Locate the cell with the specified text and output its (x, y) center coordinate. 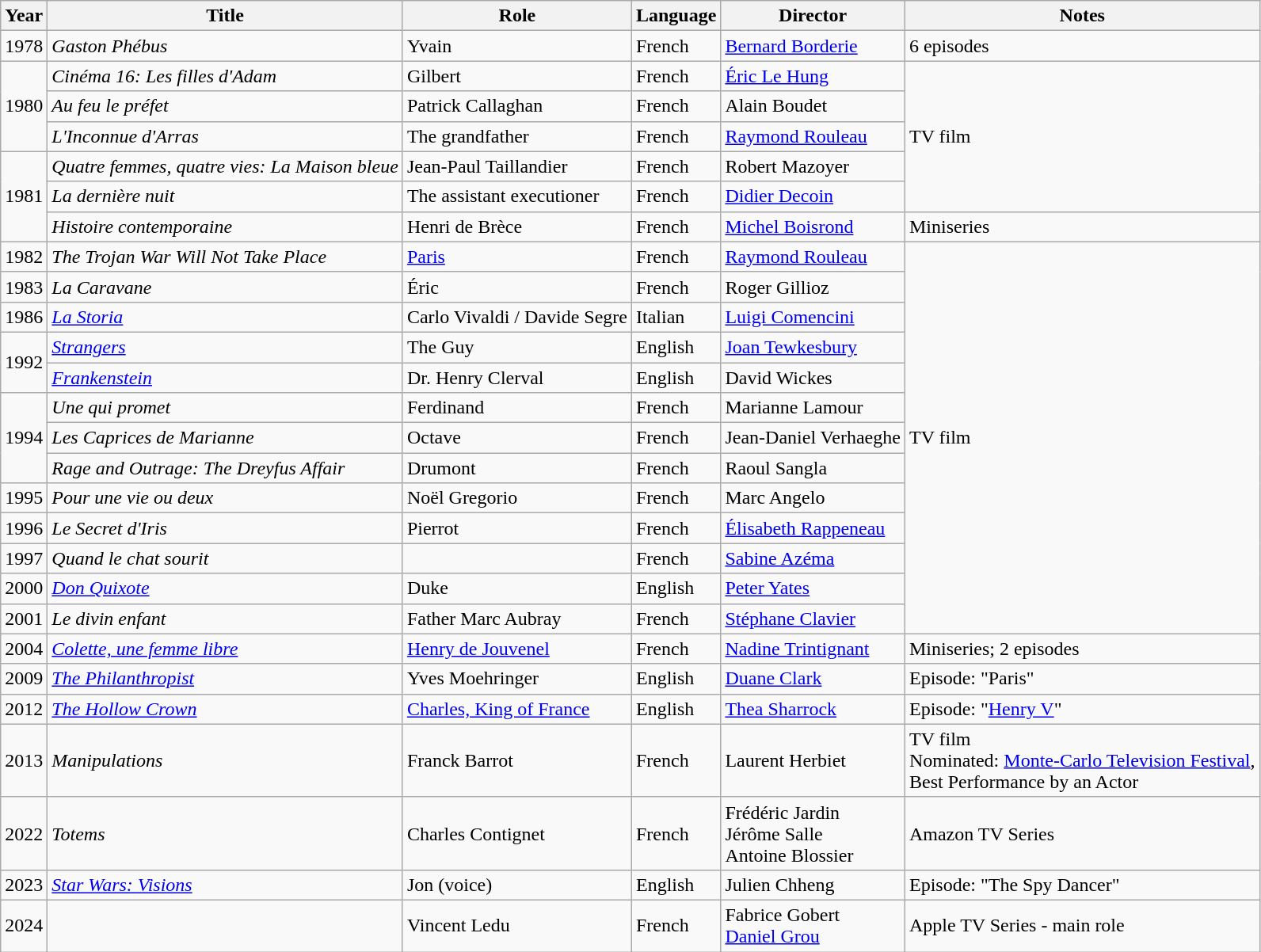
Duke (516, 588)
La dernière nuit (225, 196)
Year (24, 16)
Fabrice Gobert Daniel Grou (813, 925)
Duane Clark (813, 679)
Raoul Sangla (813, 468)
Title (225, 16)
Jean-Daniel Verhaeghe (813, 438)
1994 (24, 438)
1997 (24, 558)
Éric Le Hung (813, 76)
2013 (24, 760)
1986 (24, 317)
Roger Gillioz (813, 287)
Italian (676, 317)
Notes (1082, 16)
Marianne Lamour (813, 408)
Gaston Phébus (225, 46)
Totems (225, 833)
Role (516, 16)
Henry de Jouvenel (516, 649)
The grandfather (516, 136)
2012 (24, 709)
2024 (24, 925)
Noël Gregorio (516, 498)
Didier Decoin (813, 196)
Yvain (516, 46)
Ferdinand (516, 408)
Cinéma 16: Les filles d'Adam (225, 76)
1980 (24, 106)
Miniseries (1082, 227)
Quand le chat sourit (225, 558)
David Wickes (813, 378)
Drumont (516, 468)
1983 (24, 287)
Episode: "Paris" (1082, 679)
Éric (516, 287)
Patrick Callaghan (516, 106)
Episode: "Henry V" (1082, 709)
Pierrot (516, 528)
Rage and Outrage: The Dreyfus Affair (225, 468)
Octave (516, 438)
La Caravane (225, 287)
Don Quixote (225, 588)
1992 (24, 362)
Episode: "The Spy Dancer" (1082, 885)
Le divin enfant (225, 619)
Alain Boudet (813, 106)
Gilbert (516, 76)
Dr. Henry Clerval (516, 378)
1978 (24, 46)
Une qui promet (225, 408)
Robert Mazoyer (813, 166)
Michel Boisrond (813, 227)
Luigi Comencini (813, 317)
Quatre femmes, quatre vies: La Maison bleue (225, 166)
1981 (24, 196)
Strangers (225, 347)
Charles, King of France (516, 709)
2000 (24, 588)
Henri de Brèce (516, 227)
Apple TV Series - main role (1082, 925)
2023 (24, 885)
Nadine Trintignant (813, 649)
Yves Moehringer (516, 679)
Thea Sharrock (813, 709)
6 episodes (1082, 46)
Laurent Herbiet (813, 760)
Miniseries; 2 episodes (1082, 649)
1982 (24, 257)
Au feu le préfet (225, 106)
Julien Chheng (813, 885)
Bernard Borderie (813, 46)
The Hollow Crown (225, 709)
The Philanthropist (225, 679)
Director (813, 16)
Amazon TV Series (1082, 833)
The assistant executioner (516, 196)
Peter Yates (813, 588)
Language (676, 16)
Joan Tewkesbury (813, 347)
Colette, une femme libre (225, 649)
2001 (24, 619)
Jon (voice) (516, 885)
1996 (24, 528)
TV filmNominated: Monte-Carlo Television Festival,Best Performance by an Actor (1082, 760)
La Storia (225, 317)
2009 (24, 679)
Franck Barrot (516, 760)
Star Wars: Visions (225, 885)
Le Secret d'Iris (225, 528)
1995 (24, 498)
Marc Angelo (813, 498)
Frédéric Jardin Jérôme Salle Antoine Blossier (813, 833)
Sabine Azéma (813, 558)
Pour une vie ou deux (225, 498)
The Trojan War Will Not Take Place (225, 257)
Charles Contignet (516, 833)
Carlo Vivaldi / Davide Segre (516, 317)
L'Inconnue d'Arras (225, 136)
Vincent Ledu (516, 925)
2022 (24, 833)
Élisabeth Rappeneau (813, 528)
Manipulations (225, 760)
Father Marc Aubray (516, 619)
Stéphane Clavier (813, 619)
The Guy (516, 347)
Jean-Paul Taillandier (516, 166)
Histoire contemporaine (225, 227)
Frankenstein (225, 378)
Paris (516, 257)
Les Caprices de Marianne (225, 438)
2004 (24, 649)
